Output the [X, Y] coordinate of the center of the cell containing the given text.  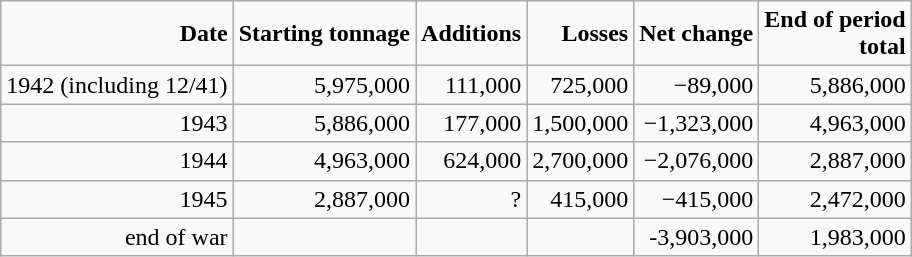
-3,903,000 [696, 237]
Date [117, 34]
2,472,000 [835, 199]
Net change [696, 34]
415,000 [580, 199]
624,000 [472, 161]
−415,000 [696, 199]
End of periodtotal [835, 34]
−1,323,000 [696, 123]
111,000 [472, 85]
? [472, 199]
5,975,000 [324, 85]
Starting tonnage [324, 34]
1,983,000 [835, 237]
1943 [117, 123]
−2,076,000 [696, 161]
2,700,000 [580, 161]
1945 [117, 199]
177,000 [472, 123]
Additions [472, 34]
1,500,000 [580, 123]
end of war [117, 237]
Losses [580, 34]
1944 [117, 161]
725,000 [580, 85]
−89,000 [696, 85]
1942 (including 12/41) [117, 85]
